Scan for the cell matching the given text and deliver its [X, Y] coordinate at center. 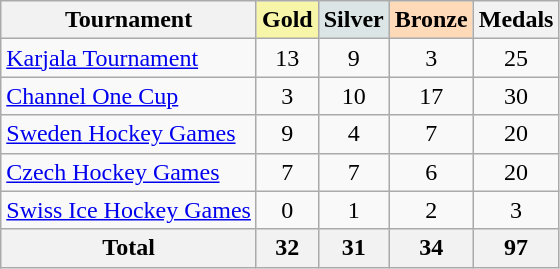
4 [354, 134]
13 [287, 58]
Medals [516, 20]
97 [516, 248]
Total [129, 248]
Tournament [129, 20]
Swiss Ice Hockey Games [129, 210]
Sweden Hockey Games [129, 134]
34 [431, 248]
6 [431, 172]
1 [354, 210]
30 [516, 96]
Gold [287, 20]
32 [287, 248]
10 [354, 96]
Channel One Cup [129, 96]
Karjala Tournament [129, 58]
17 [431, 96]
25 [516, 58]
Silver [354, 20]
Czech Hockey Games [129, 172]
0 [287, 210]
Bronze [431, 20]
2 [431, 210]
31 [354, 248]
